Return [X, Y] of the center of cell containing provided text 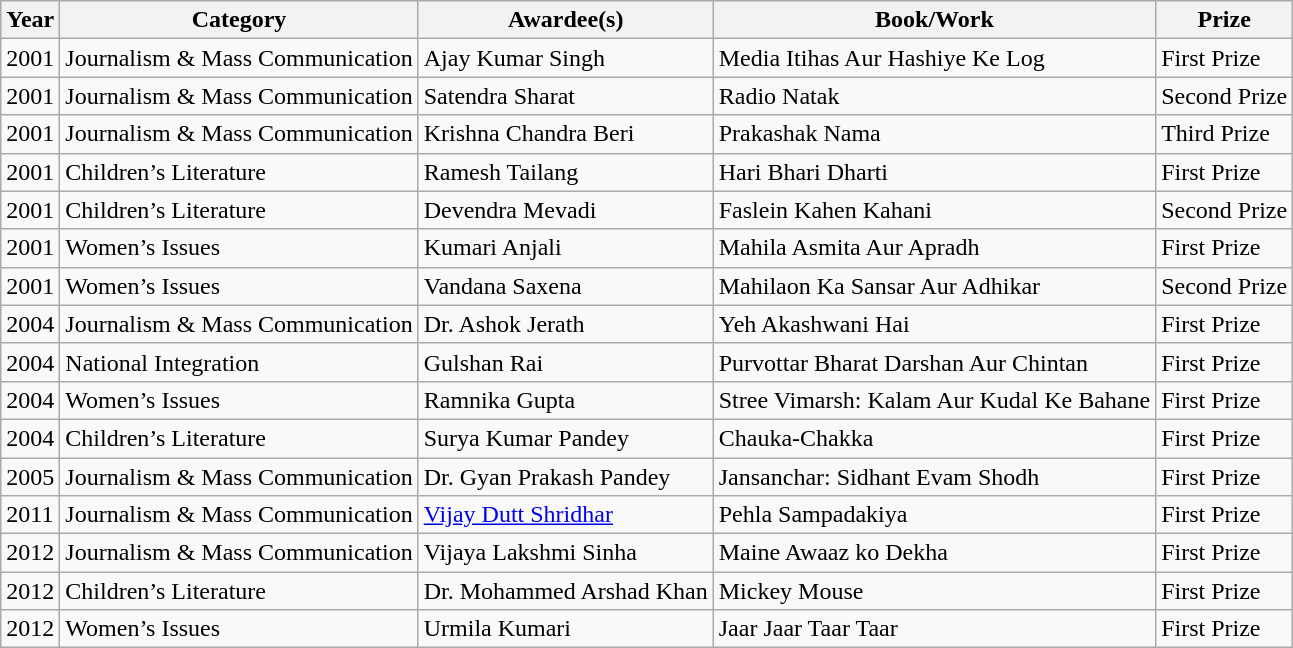
National Integration [239, 362]
Yeh Akashwani Hai [934, 324]
Category [239, 20]
Mahila Asmita Aur Apradh [934, 248]
Mahilaon Ka Sansar Aur Adhikar [934, 286]
Gulshan Rai [566, 362]
Awardee(s) [566, 20]
Ramnika Gupta [566, 400]
Urmila Kumari [566, 629]
2011 [30, 515]
Vijay Dutt Shridhar [566, 515]
Dr. Ashok Jerath [566, 324]
Pehla Sampadakiya [934, 515]
Hari Bhari Dharti [934, 172]
Media Itihas Aur Hashiye Ke Log [934, 58]
Dr. Gyan Prakash Pandey [566, 477]
Prakashak Nama [934, 134]
Krishna Chandra Beri [566, 134]
Surya Kumar Pandey [566, 438]
Kumari Anjali [566, 248]
Maine Awaaz ko Dekha [934, 553]
Stree Vimarsh: Kalam Aur Kudal Ke Bahane [934, 400]
Year [30, 20]
Chauka-Chakka [934, 438]
Ajay Kumar Singh [566, 58]
Jansanchar: Sidhant Evam Shodh [934, 477]
Vijaya Lakshmi Sinha [566, 553]
2005 [30, 477]
Radio Natak [934, 96]
Prize [1224, 20]
Ramesh Tailang [566, 172]
Third Prize [1224, 134]
Mickey Mouse [934, 591]
Jaar Jaar Taar Taar [934, 629]
Faslein Kahen Kahani [934, 210]
Book/Work [934, 20]
Vandana Saxena [566, 286]
Dr. Mohammed Arshad Khan [566, 591]
Satendra Sharat [566, 96]
Purvottar Bharat Darshan Aur Chintan [934, 362]
Devendra Mevadi [566, 210]
